Pinpoint the cell where the given text exists, returning its (X, Y) midpoint coordinate. 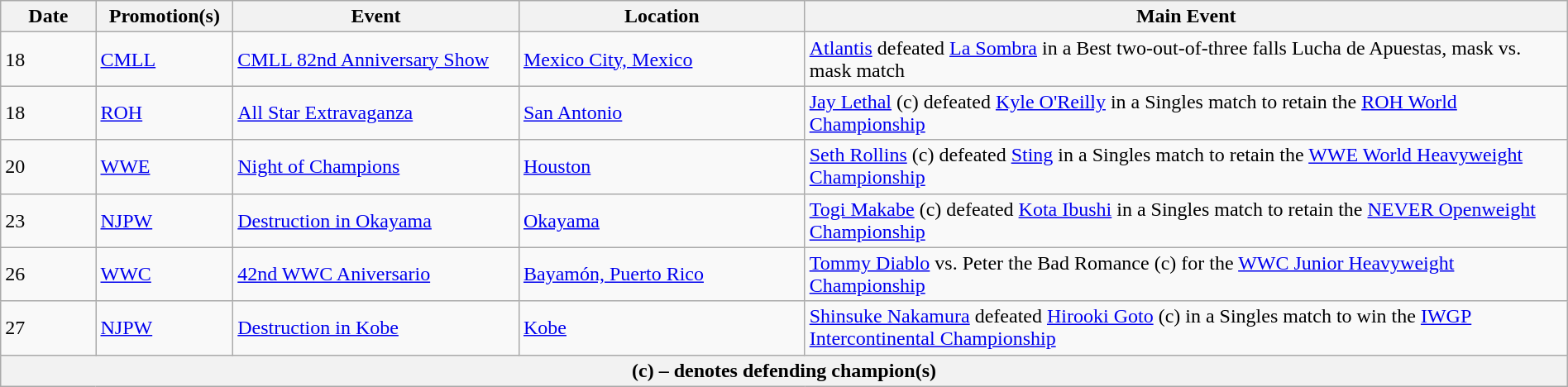
Shinsuke Nakamura defeated Hirooki Goto (c) in a Singles match to win the IWGP Intercontinental Championship (1186, 327)
ROH (165, 112)
WWE (165, 167)
All Star Extravaganza (376, 112)
Location (662, 17)
Date (48, 17)
CMLL 82nd Anniversary Show (376, 60)
Kobe (662, 327)
CMLL (165, 60)
23 (48, 220)
27 (48, 327)
Houston (662, 167)
Event (376, 17)
WWC (165, 275)
Atlantis defeated La Sombra in a Best two-out-of-three falls Lucha de Apuestas, mask vs. mask match (1186, 60)
26 (48, 275)
Jay Lethal (c) defeated Kyle O'Reilly in a Singles match to retain the ROH World Championship (1186, 112)
Okayama (662, 220)
(c) – denotes defending champion(s) (784, 370)
Destruction in Kobe (376, 327)
Destruction in Okayama (376, 220)
Main Event (1186, 17)
Togi Makabe (c) defeated Kota Ibushi in a Singles match to retain the NEVER Openweight Championship (1186, 220)
San Antonio (662, 112)
Promotion(s) (165, 17)
20 (48, 167)
Bayamón, Puerto Rico (662, 275)
Mexico City, Mexico (662, 60)
Seth Rollins (c) defeated Sting in a Singles match to retain the WWE World Heavyweight Championship (1186, 167)
Night of Champions (376, 167)
42nd WWC Aniversario (376, 275)
Tommy Diablo vs. Peter the Bad Romance (c) for the WWC Junior Heavyweight Championship (1186, 275)
